Locate the cell with the specified text and output its (X, Y) center coordinate. 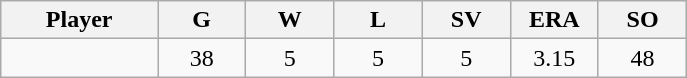
L (378, 20)
48 (642, 58)
SO (642, 20)
Player (80, 20)
3.15 (554, 58)
SV (466, 20)
G (202, 20)
ERA (554, 20)
W (290, 20)
38 (202, 58)
